Output the (x, y) coordinate of the center of the cell containing the given text.  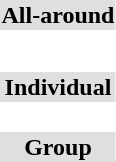
Individual (58, 87)
All-around (58, 15)
Group (58, 147)
